From the cell containing the given text, extract its center point as (x, y) coordinate. 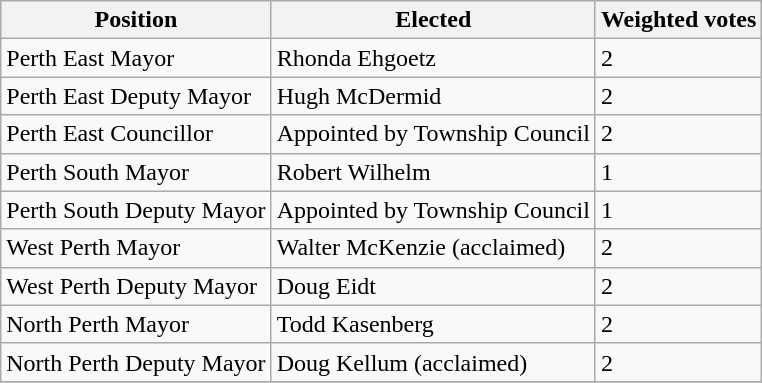
Rhonda Ehgoetz (433, 58)
Position (136, 20)
Walter McKenzie (acclaimed) (433, 248)
Perth South Deputy Mayor (136, 210)
North Perth Deputy Mayor (136, 362)
North Perth Mayor (136, 324)
Hugh McDermid (433, 96)
Todd Kasenberg (433, 324)
West Perth Deputy Mayor (136, 286)
Doug Kellum (acclaimed) (433, 362)
Weighted votes (678, 20)
Perth East Mayor (136, 58)
Elected (433, 20)
Perth East Councillor (136, 134)
West Perth Mayor (136, 248)
Doug Eidt (433, 286)
Robert Wilhelm (433, 172)
Perth South Mayor (136, 172)
Perth East Deputy Mayor (136, 96)
